Return the (X, Y) coordinate for the center point of the cell that contains the specified text.  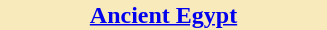
Ancient Egypt (164, 15)
